Extract the (x, y) coordinate from the center of the cell holding the provided text.  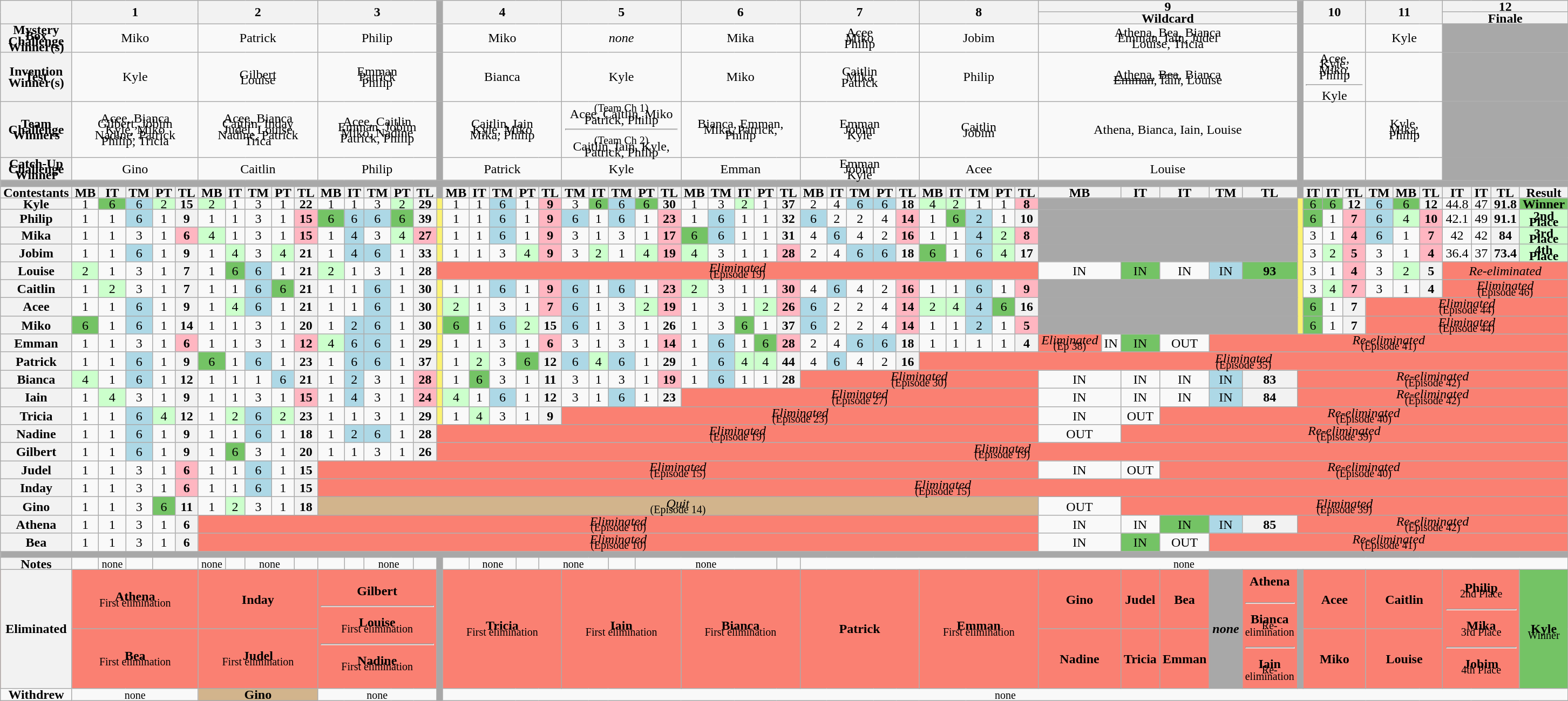
Re-eliminated (1505, 270)
Acee, CaitlinEmman, JobimMiko, NadinePatrick, Philip (377, 130)
Contestants (36, 192)
91.1 (1505, 218)
CaitlinMikaPatrick (859, 77)
Team Challenge Winners (36, 130)
Kyle,Mika,Philip (1404, 130)
33 (425, 253)
AthenaFirst elimination (135, 600)
91.8 (1505, 204)
Eliminated(Episode 27) (860, 397)
JudelFirst elimination (258, 658)
AceeMikoPhilip (859, 38)
BeaFirst elimination (135, 658)
Notes (36, 563)
24 (425, 397)
Eliminated(Ep 38) (1070, 343)
42.1 (1457, 218)
93 (1270, 270)
Eliminated(Episode 39) (1344, 506)
27 (425, 235)
44.8 (1457, 204)
Iain (36, 397)
49 (1481, 218)
32 (788, 218)
Acee, Kyle, Miko, PhilipKyle (1334, 77)
Result (1544, 192)
Acee, BiancaCaitlin, IndayJudel, LouiseNadine, PatrickTrica (258, 130)
KyleWinner (1544, 629)
Caitlin, IainKyle, MikoMika, Philip (502, 130)
Re-eliminated(Episode 39) (1344, 434)
85 (1270, 524)
Acee, BiancaGilbert, JobimKyle, MikoNadine, PatrickPhilip, Tricia (135, 130)
Athena (36, 524)
GilbertLouiseFirst eliminationNadineFirst elimination (377, 629)
Eliminated(Episode 30) (919, 379)
Catch-Up Challenge Winner (36, 169)
39 (425, 218)
44 (788, 361)
73.4 (1505, 253)
Invention Test Winner(s) (36, 77)
AthenaBiancaRe-eliminationIainRe-elimination (1270, 629)
47 (1481, 204)
22 (306, 204)
Bianca, Emman, Mika, Patrick, Philip (741, 130)
Mystery Box Challenge Winner(s) (36, 38)
Philip2nd PlaceMika3rd PlaceJobim4th Place (1481, 629)
31 (788, 235)
GilbertLouise (258, 77)
2nd Place (1544, 218)
Gilbert (36, 452)
Winner (1544, 204)
Eliminated (36, 629)
EmmanFirst elimination (979, 629)
Athena, Bianca, Iain, Louise (1168, 130)
Athena, Bea, BiancaEmman, Iain, JudelLouise, Tricia (1168, 38)
3rd Place (1544, 235)
CaitlinJobim (979, 130)
Finale (1505, 18)
Eliminated(Episode 35) (1244, 361)
TriciaFirst elimination (502, 629)
Wildcard (1168, 18)
4th Place (1544, 253)
83 (1270, 379)
36.4 (1457, 253)
EmmanPatrickPhilip (377, 77)
Eliminated(Episode 23) (800, 416)
Athena, Bea, BiancaEmman, Iain, Louise (1168, 77)
Quit(Episode 14) (678, 506)
Eliminated(Episode 46) (1505, 289)
IainFirst elimination (622, 629)
(Team Ch 1) Acee, Caitlin, Miko Patrick, Philip (Team Ch 2) Caitlin, Iain, Kyle, Patrick, Philip (622, 130)
BiancaFirst elimination (741, 629)
